Determine the [X, Y] coordinate at the center of the cell enclosing the given text.  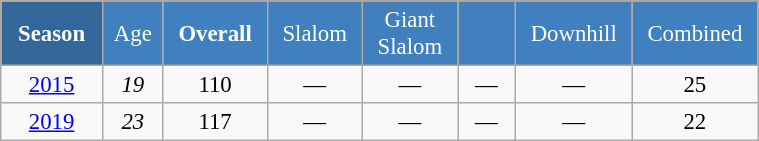
22 [695, 122]
Season [52, 34]
25 [695, 85]
Downhill [574, 34]
Combined [695, 34]
2019 [52, 122]
117 [215, 122]
110 [215, 85]
2015 [52, 85]
Overall [215, 34]
Age [132, 34]
19 [132, 85]
23 [132, 122]
Slalom [314, 34]
GiantSlalom [410, 34]
